Capture the cell that displays the provided text and extract its (X, Y) central coordinate. 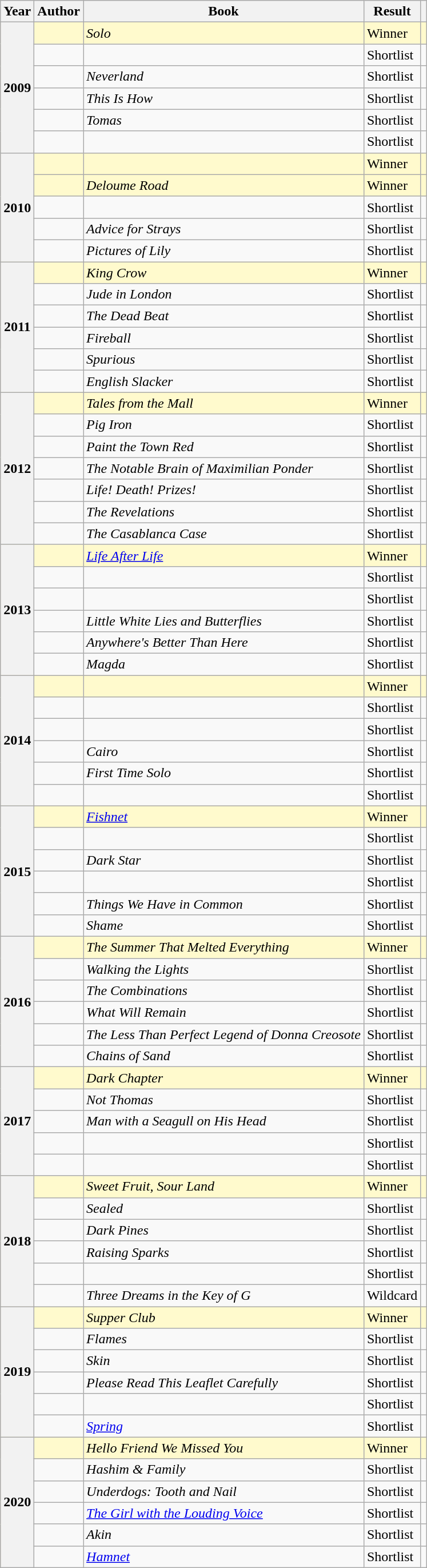
Wildcard (392, 1295)
Hello Friend We Missed You (224, 1448)
This Is How (224, 98)
2012 (17, 468)
Chains of Sand (224, 1056)
Hashim & Family (224, 1470)
2015 (17, 871)
Cairo (224, 751)
Book (224, 11)
Paint the Town Red (224, 447)
Things We Have in Common (224, 904)
Please Read This Leaflet Carefully (224, 1383)
The Summer That Melted Everything (224, 947)
Shame (224, 925)
Life! Death! Prizes! (224, 490)
2009 (17, 87)
Flames (224, 1339)
Fireball (224, 338)
Result (392, 11)
2013 (17, 610)
Supper Club (224, 1317)
Pictures of Lily (224, 250)
Magda (224, 664)
Dark Star (224, 860)
Tomas (224, 120)
2011 (17, 327)
Spring (224, 1426)
Walking the Lights (224, 969)
Little White Lies and Butterflies (224, 620)
English Slacker (224, 381)
The Casablanca Case (224, 534)
Sweet Fruit, Sour Land (224, 1187)
The Less Than Perfect Legend of Donna Creosote (224, 1034)
Neverland (224, 77)
Underdogs: Tooth and Nail (224, 1491)
The Dead Beat (224, 316)
The Girl with the Louding Voice (224, 1513)
First Time Solo (224, 773)
Raising Sparks (224, 1252)
Advice for Strays (224, 229)
Year (17, 11)
Solo (224, 33)
Deloume Road (224, 185)
Man with a Seagull on His Head (224, 1121)
What Will Remain (224, 1013)
Life After Life (224, 555)
2010 (17, 207)
Dark Chapter (224, 1078)
Spurious (224, 360)
The Notable Brain of Maximilian Ponder (224, 468)
Anywhere's Better Than Here (224, 643)
Pig Iron (224, 425)
Three Dreams in the Key of G (224, 1295)
Author (59, 11)
Skin (224, 1361)
King Crow (224, 273)
Not Thomas (224, 1100)
The Revelations (224, 512)
Sealed (224, 1208)
2019 (17, 1371)
2018 (17, 1241)
2016 (17, 1001)
2020 (17, 1502)
2014 (17, 741)
The Combinations (224, 991)
Akin (224, 1535)
Dark Pines (224, 1230)
Hamnet (224, 1557)
Jude in London (224, 295)
Tales from the Mall (224, 403)
Fishnet (224, 817)
2017 (17, 1121)
